Determine the [X, Y] coordinate at the center of the cell enclosing the given text.  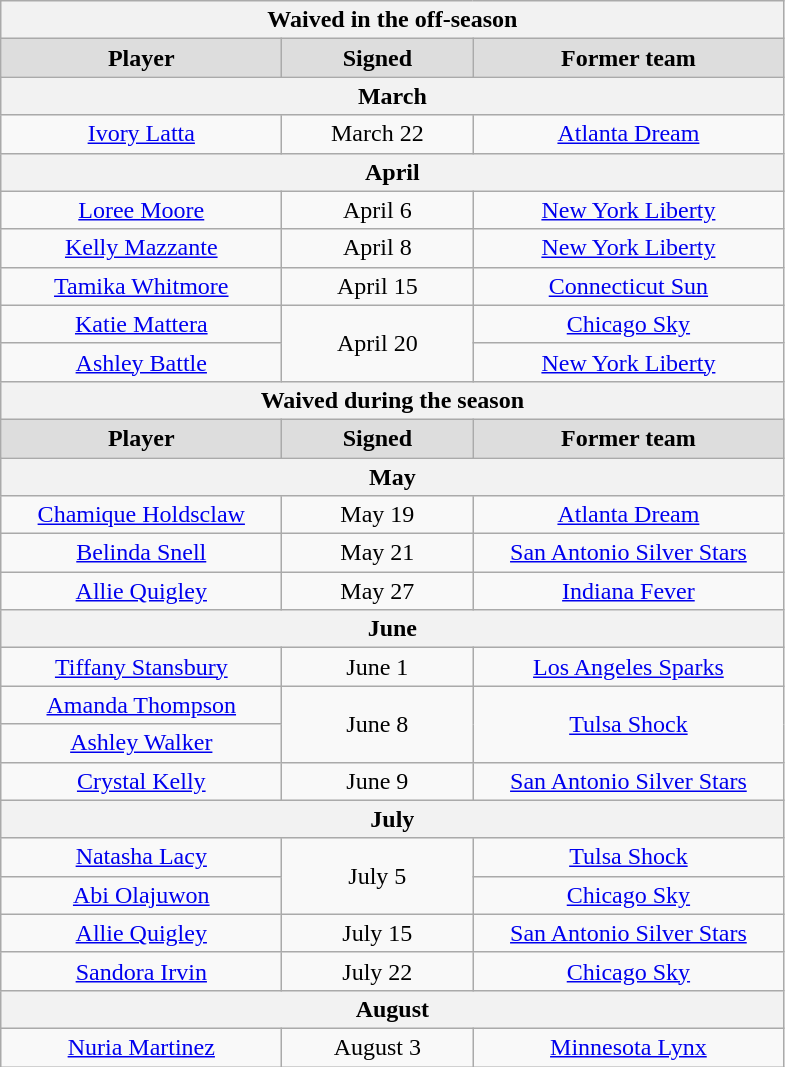
Kelly Mazzante [142, 248]
Katie Mattera [142, 324]
May 21 [378, 553]
Tiffany Stansbury [142, 667]
Loree Moore [142, 210]
Indiana Fever [628, 591]
Amanda Thompson [142, 705]
August 3 [378, 1047]
Crystal Kelly [142, 781]
April 15 [378, 286]
Sandora Irvin [142, 971]
Nuria Martinez [142, 1047]
Waived in the off-season [392, 20]
July 22 [378, 971]
April 6 [378, 210]
Waived during the season [392, 400]
May [392, 477]
Ashley Battle [142, 362]
July [392, 819]
Minnesota Lynx [628, 1047]
April [392, 172]
June 8 [378, 724]
March 22 [378, 134]
May 27 [378, 591]
Belinda Snell [142, 553]
May 19 [378, 515]
Chamique Holdsclaw [142, 515]
April 8 [378, 248]
June 1 [378, 667]
Abi Olajuwon [142, 895]
Natasha Lacy [142, 857]
Los Angeles Sparks [628, 667]
Tamika Whitmore [142, 286]
Ashley Walker [142, 743]
Connecticut Sun [628, 286]
April 20 [378, 343]
August [392, 1009]
July 15 [378, 933]
Ivory Latta [142, 134]
June 9 [378, 781]
July 5 [378, 876]
March [392, 96]
June [392, 629]
